Find where the given text appears and provide that cell's center as (X, Y) coordinate. 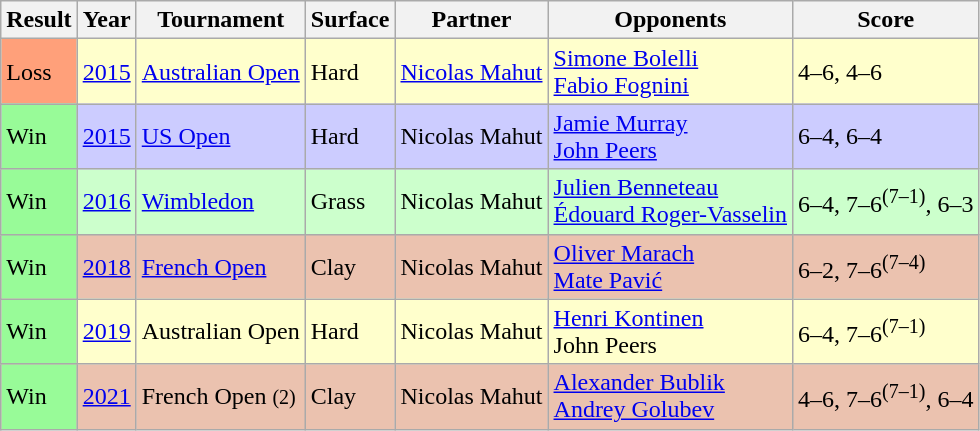
2019 (106, 332)
6–4, 7–6(7–1) (886, 332)
4–6, 4–6 (886, 72)
2021 (106, 396)
Simone Bolelli Fabio Fognini (670, 72)
Tournament (220, 20)
Opponents (670, 20)
Loss (39, 72)
French Open (220, 266)
Oliver Marach Mate Pavić (670, 266)
Alexander Bublik Andrey Golubev (670, 396)
Julien Benneteau Édouard Roger-Vasselin (670, 202)
2018 (106, 266)
Jamie Murray John Peers (670, 136)
US Open (220, 136)
Partner (472, 20)
Wimbledon (220, 202)
Grass (350, 202)
Score (886, 20)
6–4, 6–4 (886, 136)
6–4, 7–6(7–1), 6–3 (886, 202)
2016 (106, 202)
Result (39, 20)
6–2, 7–6(7–4) (886, 266)
Surface (350, 20)
Year (106, 20)
4–6, 7–6(7–1), 6–4 (886, 396)
French Open (2) (220, 396)
Henri Kontinen John Peers (670, 332)
